Pinpoint the cell where the given text exists, returning its [x, y] midpoint coordinate. 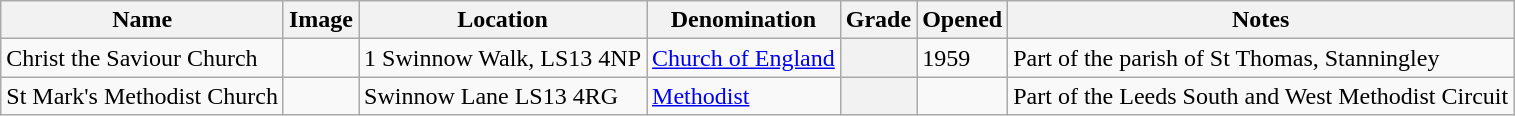
Name [142, 20]
St Mark's Methodist Church [142, 96]
Image [320, 20]
Christ the Saviour Church [142, 58]
Location [503, 20]
1 Swinnow Walk, LS13 4NP [503, 58]
Church of England [744, 58]
Part of the parish of St Thomas, Stanningley [1261, 58]
Notes [1261, 20]
Opened [962, 20]
Methodist [744, 96]
Grade [878, 20]
Part of the Leeds South and West Methodist Circuit [1261, 96]
Swinnow Lane LS13 4RG [503, 96]
Denomination [744, 20]
1959 [962, 58]
